Return (X, Y) of the center of cell containing provided text 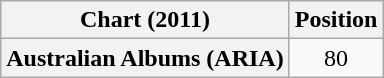
80 (336, 58)
Chart (2011) (145, 20)
Position (336, 20)
Australian Albums (ARIA) (145, 58)
